Identify which cell holds the provided text, then report its (X, Y) central coordinate. 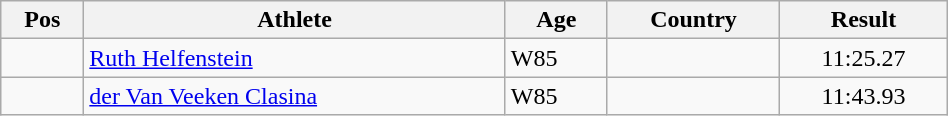
Pos (42, 20)
11:25.27 (864, 58)
11:43.93 (864, 96)
Result (864, 20)
Athlete (295, 20)
der Van Veeken Clasina (295, 96)
Ruth Helfenstein (295, 58)
Age (556, 20)
Country (694, 20)
